Extract the (x, y) coordinate from the center of the cell holding the provided text.  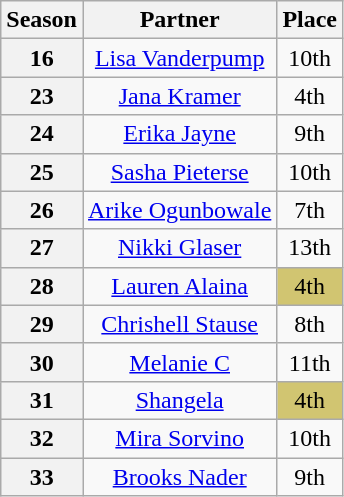
31 (42, 400)
Lisa Vanderpump (179, 58)
Melanie C (179, 362)
Erika Jayne (179, 134)
Brooks Nader (179, 477)
8th (310, 324)
26 (42, 210)
25 (42, 172)
Season (42, 20)
16 (42, 58)
29 (42, 324)
23 (42, 96)
11th (310, 362)
Arike Ogunbowale (179, 210)
33 (42, 477)
Partner (179, 20)
Nikki Glaser (179, 248)
32 (42, 438)
Mira Sorvino (179, 438)
Chrishell Stause (179, 324)
13th (310, 248)
Place (310, 20)
27 (42, 248)
Sasha Pieterse (179, 172)
Jana Kramer (179, 96)
Lauren Alaina (179, 286)
7th (310, 210)
28 (42, 286)
24 (42, 134)
30 (42, 362)
Shangela (179, 400)
